For the text-containing cell, return its midpoint in (x, y) coordinate format. 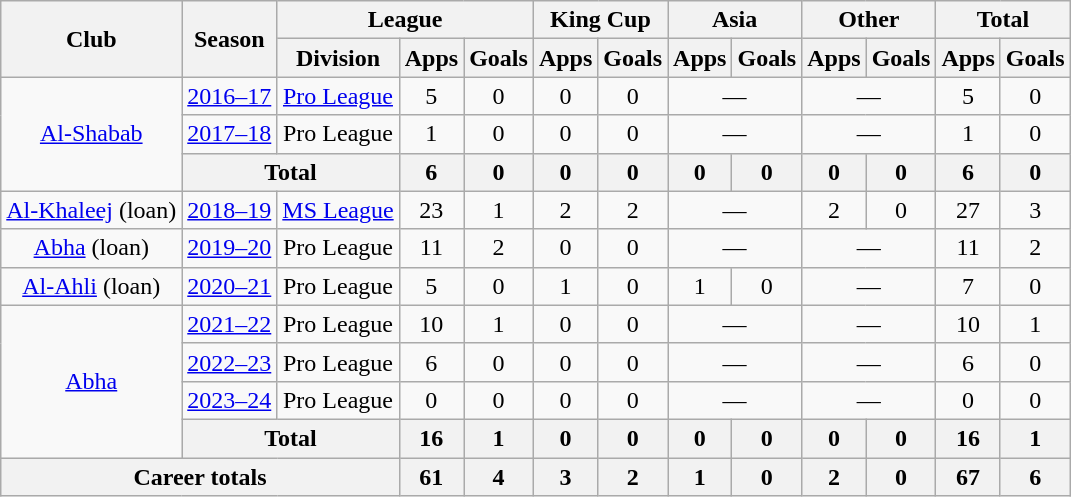
Al-Khaleej (loan) (92, 210)
2017–18 (230, 134)
Club (92, 39)
Career totals (200, 477)
King Cup (600, 20)
MS League (338, 210)
Al-Shabab (92, 134)
61 (431, 477)
League (406, 20)
2019–20 (230, 248)
7 (968, 286)
2022–23 (230, 362)
Abha (92, 381)
4 (499, 477)
Abha (loan) (92, 248)
2020–21 (230, 286)
Division (338, 58)
27 (968, 210)
67 (968, 477)
Al-Ahli (loan) (92, 286)
2023–24 (230, 400)
Season (230, 39)
2018–19 (230, 210)
Asia (735, 20)
2021–22 (230, 324)
Other (869, 20)
2016–17 (230, 96)
23 (431, 210)
